Capture the cell that displays the provided text and extract its (X, Y) central coordinate. 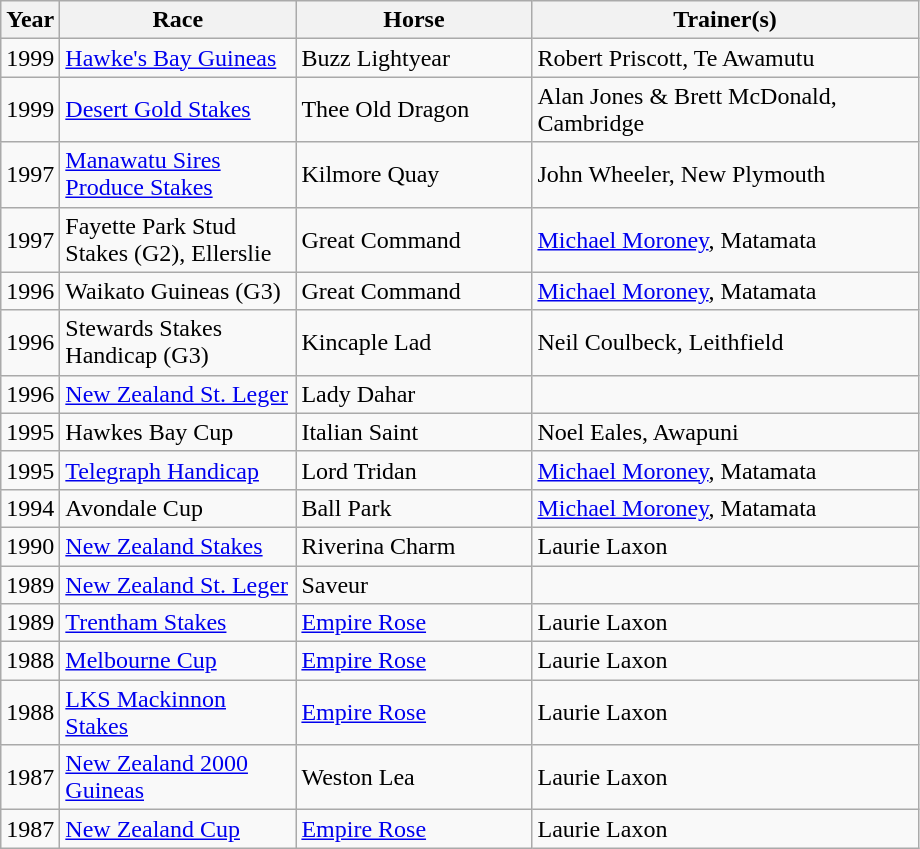
New Zealand Cup (178, 829)
Ball Park (414, 508)
1990 (30, 546)
Trainer(s) (725, 20)
Stewards Stakes Handicap (G3) (178, 342)
1994 (30, 508)
Kincaple Lad (414, 342)
Riverina Charm (414, 546)
Buzz Lightyear (414, 58)
Trentham Stakes (178, 623)
Italian Saint (414, 432)
Fayette Park Stud Stakes (G2), Ellerslie (178, 240)
Race (178, 20)
Hawkes Bay Cup (178, 432)
Telegraph Handicap (178, 470)
Lady Dahar (414, 394)
Melbourne Cup (178, 661)
Weston Lea (414, 778)
Robert Priscott, Te Awamutu (725, 58)
Year (30, 20)
Lord Tridan (414, 470)
Noel Eales, Awapuni (725, 432)
Desert Gold Stakes (178, 110)
Manawatu Sires Produce Stakes (178, 174)
Alan Jones & Brett McDonald, Cambridge (725, 110)
Kilmore Quay (414, 174)
Thee Old Dragon (414, 110)
Neil Coulbeck, Leithfield (725, 342)
John Wheeler, New Plymouth (725, 174)
Hawke's Bay Guineas (178, 58)
New Zealand 2000 Guineas (178, 778)
Avondale Cup (178, 508)
New Zealand Stakes (178, 546)
Saveur (414, 585)
LKS Mackinnon Stakes (178, 712)
Waikato Guineas (G3) (178, 291)
Horse (414, 20)
